Capture the cell that displays the provided text and extract its (x, y) central coordinate. 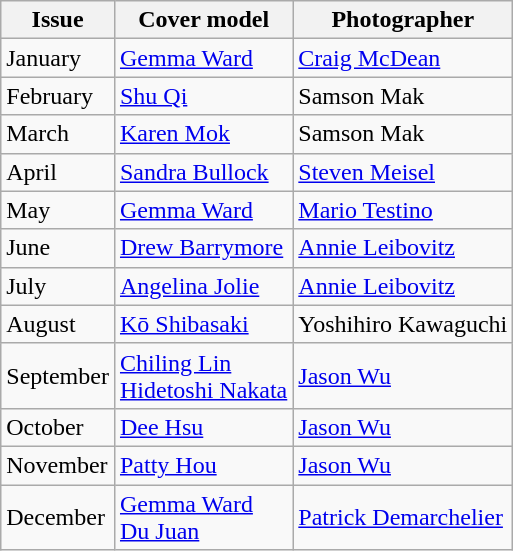
Steven Meisel (403, 172)
Gemma Ward Du Juan (203, 516)
Craig McDean (403, 58)
Drew Barrymore (203, 248)
January (58, 58)
December (58, 516)
Angelina Jolie (203, 286)
October (58, 427)
September (58, 376)
May (58, 210)
August (58, 324)
February (58, 96)
Kō Shibasaki (203, 324)
June (58, 248)
November (58, 465)
Karen Mok (203, 134)
Chiling Lin Hidetoshi Nakata (203, 376)
Dee Hsu (203, 427)
Cover model (203, 20)
April (58, 172)
Mario Testino (403, 210)
Patrick Demarchelier (403, 516)
Issue (58, 20)
Photographer (403, 20)
July (58, 286)
March (58, 134)
Sandra Bullock (203, 172)
Yoshihiro Kawaguchi (403, 324)
Patty Hou (203, 465)
Shu Qi (203, 96)
